Determine the [X, Y] coordinate at the center of the cell enclosing the given text.  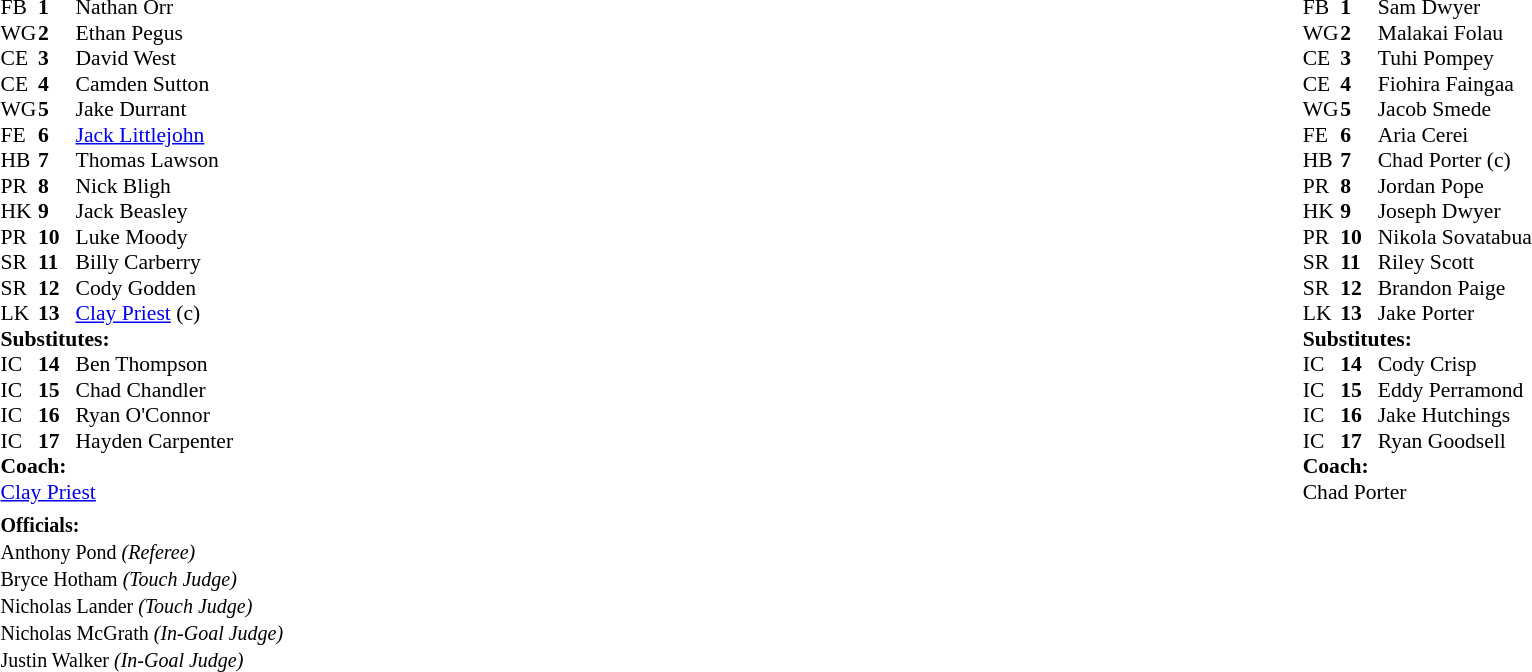
Luke Moody [155, 237]
Jake Durrant [155, 109]
Joseph Dwyer [1455, 211]
Jack Littlejohn [155, 135]
Jack Beasley [155, 211]
Clay Priest (c) [155, 313]
Ryan Goodsell [1455, 441]
Eddy Perramond [1455, 390]
Brandon Paige [1455, 288]
Ryan O'Connor [155, 415]
Aria Cerei [1455, 135]
Ben Thompson [155, 365]
Jordan Pope [1455, 186]
Billy Carberry [155, 263]
Nick Bligh [155, 186]
Clay Priest [116, 492]
Cody Crisp [1455, 365]
Camden Sutton [155, 84]
Hayden Carpenter [155, 441]
David West [155, 59]
Tuhi Pompey [1455, 59]
Chad Porter [1418, 492]
Jake Hutchings [1455, 415]
Riley Scott [1455, 263]
Jacob Smede [1455, 109]
Nikola Sovatabua [1455, 237]
Malakai Folau [1455, 33]
Thomas Lawson [155, 161]
Fiohira Faingaa [1455, 84]
Ethan Pegus [155, 33]
Cody Godden [155, 288]
Chad Porter (c) [1455, 161]
Chad Chandler [155, 390]
Jake Porter [1455, 313]
